Locate the cell with the specified text and output its (x, y) center coordinate. 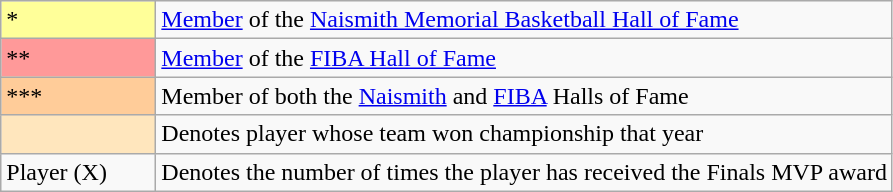
Member of both the Naismith and FIBA Halls of Fame (524, 96)
Denotes player whose team won championship that year (524, 134)
*** (78, 96)
Member of the FIBA Hall of Fame (524, 58)
** (78, 58)
Member of the Naismith Memorial Basketball Hall of Fame (524, 20)
* (78, 20)
Denotes the number of times the player has received the Finals MVP award (524, 172)
Player (X) (78, 172)
